Extract the (X, Y) coordinate from the center of the cell holding the provided text.  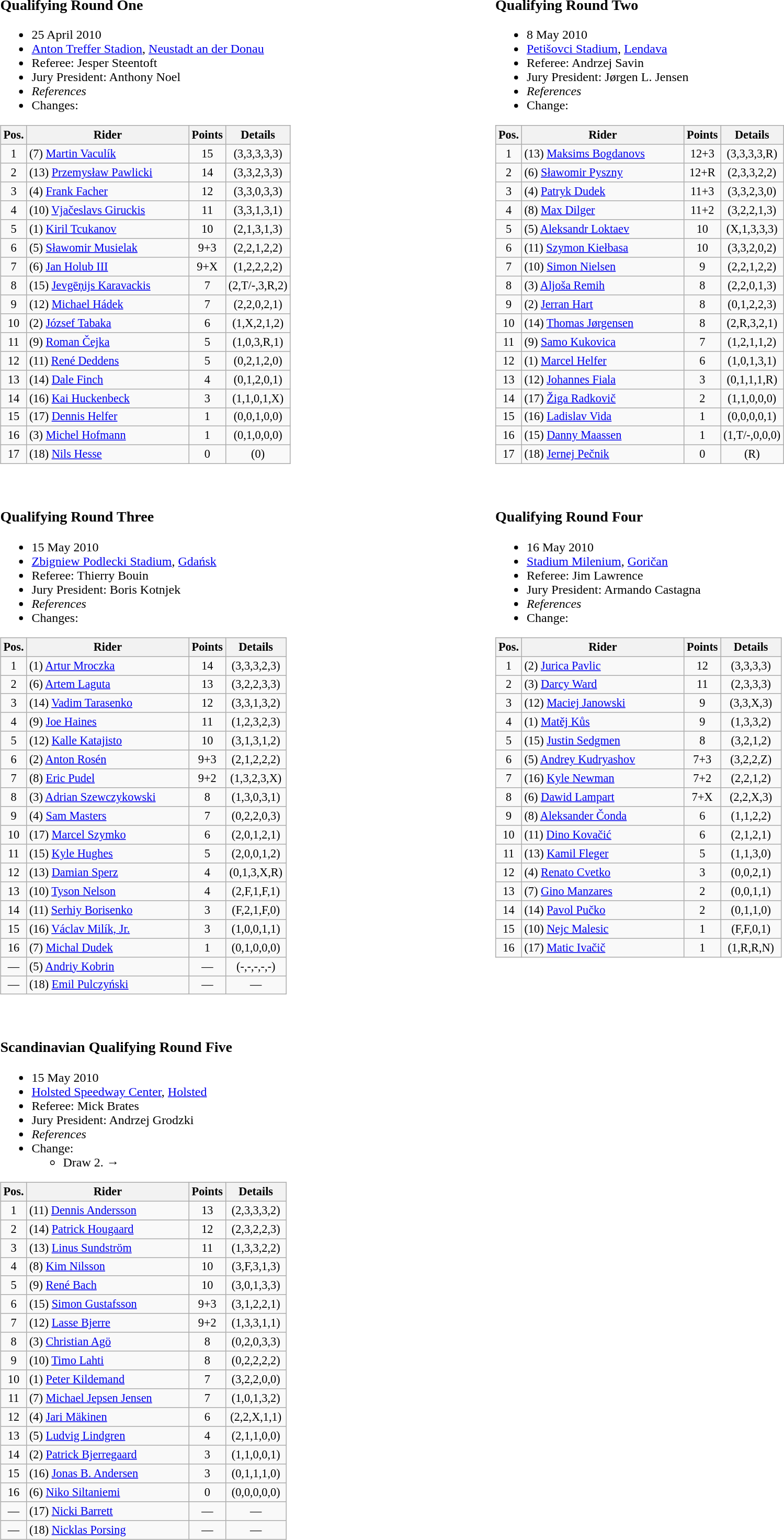
(2,1,3,1,3) (258, 229)
(7) Gino Manzares (603, 891)
(1,1,3,0) (751, 854)
(3,3,0,3,3) (258, 191)
(4) Jari Mäkinen (108, 1417)
(3,2,2,3,3) (256, 684)
(14) Patrick Hougaard (108, 1229)
(3) Darcy Ward (603, 684)
(3,1,2,2,1) (256, 1304)
(3,3,3,2,3) (256, 666)
(1,3,3,1,1) (256, 1323)
(3,1,3,1,2) (256, 741)
(13) Maksims Bogdanovs (603, 154)
(14) Thomas Jørgensen (603, 323)
(15) Simon Gustafsson (108, 1304)
(2,F,1,F,1) (256, 891)
(6) Niko Siltaniemi (108, 1492)
(0,1,1,1,R) (752, 379)
(3,3,3,3) (751, 666)
(10) Tyson Nelson (108, 891)
(11) Dennis Andersson (108, 1210)
(5) Andrey Kudryashov (603, 760)
(1,T/-,0,0,0) (752, 436)
(10) Nejc Malesic (603, 928)
11+3 (702, 191)
(9) Roman Čejka (108, 342)
(F,2,1,F,0) (256, 910)
(13) Kamil Fleger (603, 854)
(14) Vadim Tarasenko (108, 703)
7+3 (702, 760)
(3,0,1,3,3) (256, 1285)
(1) Marcel Helfer (603, 360)
12+3 (702, 154)
(11) Szymon Kiełbasa (603, 248)
(3,3,2,3,3) (258, 173)
(2,1,2,1) (751, 835)
(14) Dale Finch (108, 379)
(16) Václav Milík, Jr. (108, 928)
(18) Jernej Pečnik (603, 455)
(2) Anton Rosén (108, 760)
(1) Artur Mroczka (108, 666)
(4) Frank Facher (108, 191)
(2,1,2,2,2) (256, 760)
(2) Jerran Hart (603, 304)
(1,3,3,2,2) (256, 1248)
(0,0,0,0,1) (752, 417)
(0,0,0,0,0) (256, 1492)
(1,1,0,1,X) (258, 398)
(0,1,2,2,3) (752, 304)
(17) Dennis Helfer (108, 417)
(1,3,0,3,1) (256, 797)
(10) Timo Lahti (108, 1361)
(10) Simon Nielsen (603, 267)
(5) Sławomir Musielak (108, 248)
(1) Kiril Tcukanov (108, 229)
(0,1,3,X,R) (256, 873)
(1,1,0,0,0) (752, 398)
(12) Kalle Katajisto (108, 741)
(1,0,0,1,1) (256, 928)
(3,2,2,0,0) (256, 1379)
(0,1,1,0) (751, 910)
(3) Christian Agö (108, 1342)
(12) Maciej Janowski (603, 703)
(11) Serhiy Borisenko (108, 910)
(0,0,1,0,0) (258, 417)
(0,2,0,3,3) (256, 1342)
(18) Nils Hesse (108, 455)
(7) Martin Vaculík (108, 154)
(15) Kyle Hughes (108, 854)
(8) Aleksander Čonda (603, 816)
(0,2,2,2,2) (256, 1361)
(2,2,0,2,1) (258, 304)
(4) Renato Cvetko (603, 873)
(1,1,2,2) (751, 816)
(1,X,2,1,2) (258, 323)
(R) (752, 455)
(3) Michel Hofmann (108, 436)
(2,2,1,2) (751, 778)
(11) Dino Kovačić (603, 835)
(1,0,3,R,1) (258, 342)
(2,0,1,2,1) (256, 835)
(2,2,X,3) (751, 797)
(5) Andriy Kobrin (108, 966)
(8) Max Dilger (603, 210)
(12) Michael Hádek (108, 304)
(2,2,X,1,1) (256, 1417)
(-,-,-,-,-) (256, 966)
(1,2,2,2,2) (258, 267)
(2) Patrick Bjerregaard (108, 1455)
(3,2,2,Z) (751, 760)
(16) Kai Huckenbeck (108, 398)
(2) József Tabaka (108, 323)
(14) Pavol Pučko (603, 910)
(9) Samo Kukovica (603, 342)
(1) Peter Kildemand (108, 1379)
(3,3,1,3,2) (256, 703)
12+R (702, 173)
(7) Michael Jepsen Jensen (108, 1398)
(16) Jonas B. Andersen (108, 1473)
(X,1,3,3,3) (752, 229)
(1) Matěj Kůs (603, 722)
(17) Žiga Radkovič (603, 398)
(5) Ludvig Lindgren (108, 1436)
(16) Kyle Newman (603, 778)
(2,3,2,2,3) (256, 1229)
(7) Michal Dudek (108, 947)
(0,1,2,0,1) (258, 379)
(4) Patryk Dudek (603, 191)
(11) René Deddens (108, 360)
(3,3,3,3,3) (258, 154)
(17) Marcel Szymko (108, 835)
(15) Danny Maassen (603, 436)
(8) Eric Pudel (108, 778)
(1,R,R,N) (751, 947)
(2,3,3,3) (751, 684)
(0) (258, 455)
(13) Linus Sundström (108, 1248)
(3,3,2,3,0) (752, 191)
(17) Matic Ivačič (603, 947)
(6) Jan Holub III (108, 267)
(5) Aleksandr Loktaev (603, 229)
(3,3,1,3,1) (258, 210)
(12) Johannes Fiala (603, 379)
(10) Vjačeslavs Giruckis (108, 210)
(2,2,0,1,3) (752, 286)
(1,3,2,3,X) (256, 778)
(2,3,3,2,2) (752, 173)
(9) Joe Haines (108, 722)
(1,1,0,0,1) (256, 1455)
(6) Dawid Lampart (603, 797)
7+X (702, 797)
(3,3,3,3,R) (752, 154)
(15) Jevgēņijs Karavackis (108, 286)
(4) Sam Masters (108, 816)
(9) René Bach (108, 1285)
9+X (207, 267)
(2,R,3,2,1) (752, 323)
(0,1,1,1,0) (256, 1473)
(18) Nicklas Porsing (108, 1530)
(18) Emil Pulczyński (108, 985)
(F,F,0,1) (751, 928)
(3,2,2,1,3) (752, 210)
(6) Sławomir Pyszny (603, 173)
(0,0,2,1) (751, 873)
(16) Ladislav Vida (603, 417)
(17) Nicki Barrett (108, 1511)
(3,3,X,3) (751, 703)
(2,0,0,1,2) (256, 854)
(13) Przemysław Pawlicki (108, 173)
(3) Adrian Szewczykowski (108, 797)
(3,F,3,1,3) (256, 1267)
(2,1,1,0,0) (256, 1436)
(1,0,1,3,1) (752, 360)
(1,2,1,1,2) (752, 342)
7+2 (702, 778)
(13) Damian Sperz (108, 873)
(0,0,1,1) (751, 891)
(3,2,1,2) (751, 741)
(2) Jurica Pavlic (603, 666)
(6) Artem Laguta (108, 684)
(2,3,3,3,2) (256, 1210)
(12) Lasse Bjerre (108, 1323)
(2,T/-,3,R,2) (258, 286)
(3) Aljoša Remih (603, 286)
11+2 (702, 210)
(3,3,2,0,2) (752, 248)
(15) Justin Sedgmen (603, 741)
(0,2,2,0,3) (256, 816)
(1,0,1,3,2) (256, 1398)
(0,2,1,2,0) (258, 360)
(8) Kim Nilsson (108, 1267)
(1,3,3,2) (751, 722)
(1,2,3,2,3) (256, 722)
